Determine the (X, Y) coordinate at the center of the cell enclosing the given text.  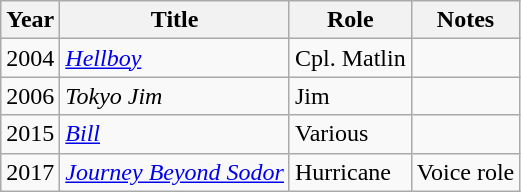
Journey Beyond Sodor (175, 172)
Various (350, 134)
Voice role (466, 172)
2015 (30, 134)
Title (175, 20)
Hellboy (175, 58)
Tokyo Jim (175, 96)
2004 (30, 58)
Role (350, 20)
Year (30, 20)
Cpl. Matlin (350, 58)
Notes (466, 20)
2017 (30, 172)
Hurricane (350, 172)
2006 (30, 96)
Bill (175, 134)
Jim (350, 96)
